Find where the given text appears and provide that cell's center as (X, Y) coordinate. 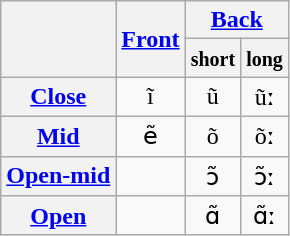
short (213, 58)
ũː (265, 97)
ũ (213, 97)
Open (58, 216)
Back (236, 20)
ɑ̃ (213, 216)
ɔ̃ (213, 176)
ẽ (150, 136)
õ (213, 136)
Close (58, 97)
õː (265, 136)
Open-mid (58, 176)
ĩ (150, 97)
ɑ̃ː (265, 216)
Front (150, 39)
long (265, 58)
Mid (58, 136)
ɔ̃ː (265, 176)
